Provide the (x, y) coordinate of the cell's center where the given text is located.  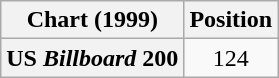
US Billboard 200 (92, 58)
Position (231, 20)
124 (231, 58)
Chart (1999) (92, 20)
